Extract the [X, Y] coordinate from the center of the cell holding the provided text.  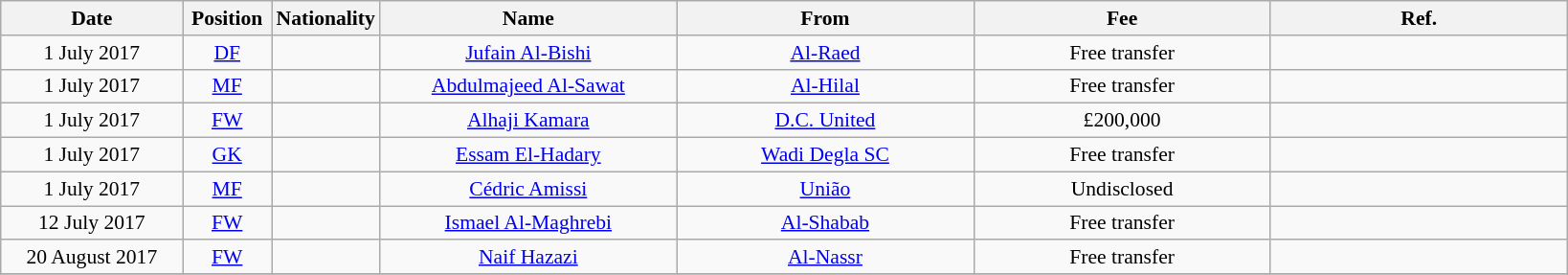
Undisclosed [1122, 189]
20 August 2017 [92, 258]
Naif Hazazi [528, 258]
Al-Shabab [825, 223]
Abdulmajeed Al-Sawat [528, 86]
Al-Raed [825, 53]
União [825, 189]
Alhaji Kamara [528, 121]
Nationality [325, 18]
Wadi Degla SC [825, 155]
Essam El-Hadary [528, 155]
From [825, 18]
Al-Nassr [825, 258]
Ismael Al-Maghrebi [528, 223]
Ref. [1419, 18]
Name [528, 18]
GK [228, 155]
DF [228, 53]
Al-Hilal [825, 86]
Cédric Amissi [528, 189]
Fee [1122, 18]
D.C. United [825, 121]
12 July 2017 [92, 223]
Position [228, 18]
Date [92, 18]
£200,000 [1122, 121]
Jufain Al-Bishi [528, 53]
